Return the (X, Y) coordinate for the center point of the cell that contains the specified text.  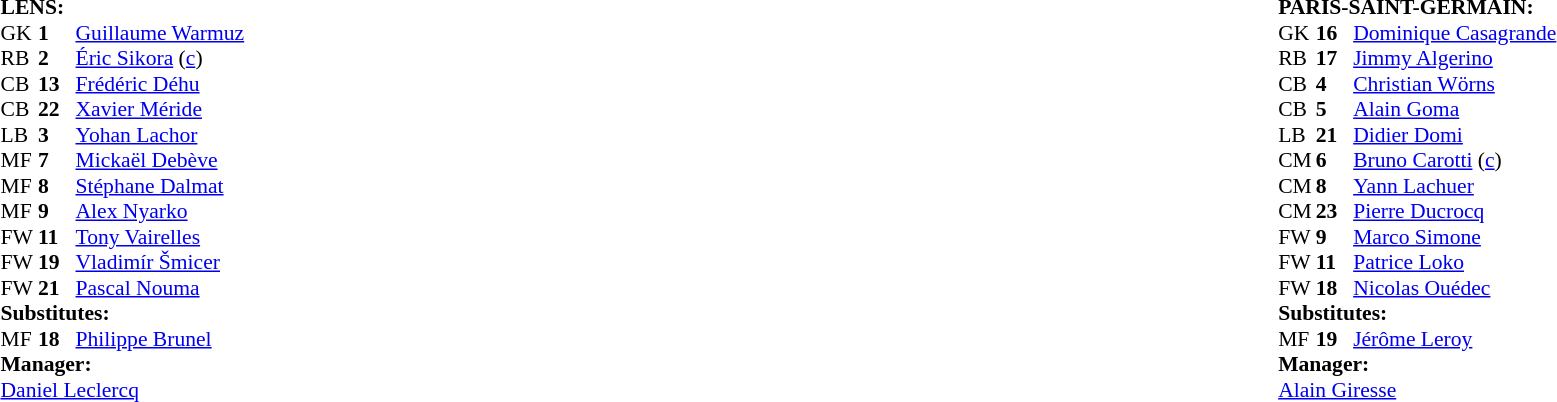
Philippe Brunel (160, 339)
Dominique Casagrande (1454, 33)
Yann Lachuer (1454, 186)
6 (1335, 161)
22 (57, 109)
5 (1335, 109)
Xavier Méride (160, 109)
Marco Simone (1454, 237)
23 (1335, 211)
Tony Vairelles (160, 237)
Pierre Ducrocq (1454, 211)
Mickaël Debève (160, 161)
13 (57, 84)
Didier Domi (1454, 135)
Nicolas Ouédec (1454, 288)
Stéphane Dalmat (160, 186)
1 (57, 33)
Éric Sikora (c) (160, 59)
Pascal Nouma (160, 288)
Guillaume Warmuz (160, 33)
3 (57, 135)
17 (1335, 59)
Bruno Carotti (c) (1454, 161)
Christian Wörns (1454, 84)
Patrice Loko (1454, 263)
Yohan Lachor (160, 135)
Jimmy Algerino (1454, 59)
Alex Nyarko (160, 211)
4 (1335, 84)
Frédéric Déhu (160, 84)
Alain Goma (1454, 109)
16 (1335, 33)
Jérôme Leroy (1454, 339)
7 (57, 161)
Vladimír Šmicer (160, 263)
2 (57, 59)
